Determine the (X, Y) coordinate at the center of the cell enclosing the given text.  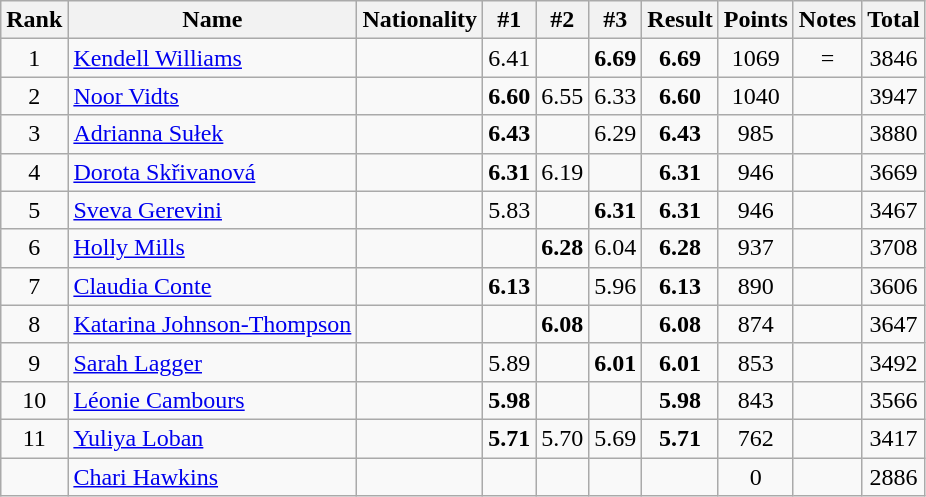
6.33 (616, 96)
Sveva Gerevini (212, 210)
3 (34, 134)
Noor Vidts (212, 96)
8 (34, 324)
985 (756, 134)
6 (34, 248)
9 (34, 362)
Kendell Williams (212, 58)
5 (34, 210)
762 (756, 438)
1040 (756, 96)
Katarina Johnson-Thompson (212, 324)
Total (894, 20)
890 (756, 286)
2886 (894, 477)
3606 (894, 286)
843 (756, 400)
3467 (894, 210)
3492 (894, 362)
3647 (894, 324)
Points (756, 20)
3417 (894, 438)
3566 (894, 400)
3880 (894, 134)
2 (34, 96)
5.89 (510, 362)
11 (34, 438)
7 (34, 286)
3708 (894, 248)
6.41 (510, 58)
= (827, 58)
4 (34, 172)
Result (680, 20)
Rank (34, 20)
1 (34, 58)
Holly Mills (212, 248)
874 (756, 324)
6.04 (616, 248)
6.55 (562, 96)
Name (212, 20)
5.83 (510, 210)
#3 (616, 20)
Dorota Skřivanová (212, 172)
6.19 (562, 172)
3846 (894, 58)
1069 (756, 58)
Léonie Cambours (212, 400)
Nationality (420, 20)
Claudia Conte (212, 286)
5.69 (616, 438)
Sarah Lagger (212, 362)
#1 (510, 20)
Notes (827, 20)
10 (34, 400)
937 (756, 248)
#2 (562, 20)
5.70 (562, 438)
5.96 (616, 286)
0 (756, 477)
Adrianna Sułek (212, 134)
Chari Hawkins (212, 477)
Yuliya Loban (212, 438)
6.29 (616, 134)
853 (756, 362)
3669 (894, 172)
3947 (894, 96)
